Pinpoint the cell where the given text exists, returning its [x, y] midpoint coordinate. 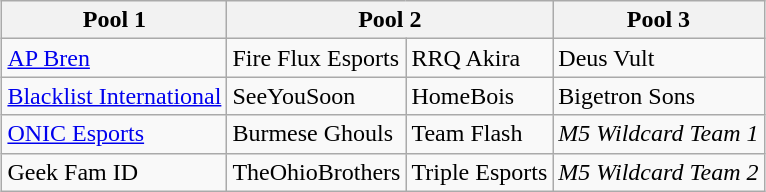
Triple Esports [480, 172]
TheOhioBrothers [316, 172]
Pool 2 [390, 20]
Bigetron Sons [658, 96]
RRQ Akira [480, 58]
Geek Fam ID [114, 172]
SeeYouSoon [316, 96]
Fire Flux Esports [316, 58]
Pool 3 [658, 20]
ONIC Esports [114, 134]
Deus Vult [658, 58]
M5 Wildcard Team 1 [658, 134]
Blacklist International [114, 96]
Pool 1 [114, 20]
M5 Wildcard Team 2 [658, 172]
Team Flash [480, 134]
Burmese Ghouls [316, 134]
AP Bren [114, 58]
HomeBois [480, 96]
